Detect which cell encompasses the target text, then output its (X, Y) center coordinate. 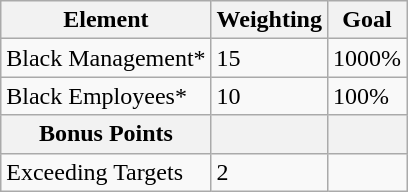
Goal (366, 20)
100% (366, 96)
Element (106, 20)
10 (269, 96)
1000% (366, 58)
Weighting (269, 20)
Black Management* (106, 58)
Exceeding Targets (106, 172)
Bonus Points (106, 134)
2 (269, 172)
Black Employees* (106, 96)
15 (269, 58)
